Output the [x, y] coordinate of the center of the cell containing the given text.  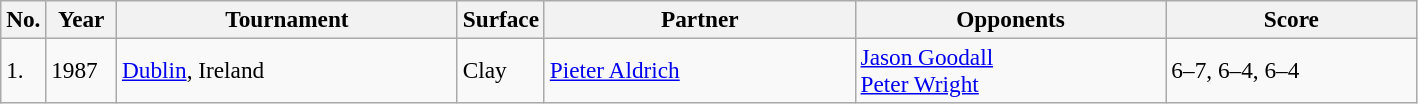
Surface [500, 19]
Partner [700, 19]
Year [82, 19]
Tournament [288, 19]
Pieter Aldrich [700, 70]
1. [24, 70]
No. [24, 19]
1987 [82, 70]
Score [1292, 19]
Opponents [1010, 19]
6–7, 6–4, 6–4 [1292, 70]
Dublin, Ireland [288, 70]
Clay [500, 70]
Jason Goodall Peter Wright [1010, 70]
